Find where the given text appears and provide that cell's center as (x, y) coordinate. 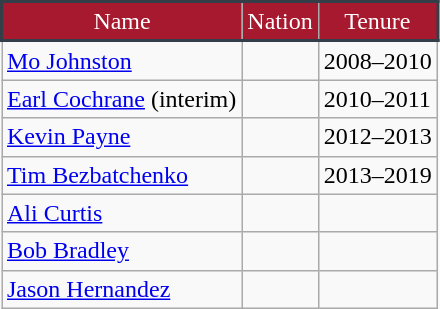
Tim Bezbatchenko (122, 175)
Earl Cochrane (interim) (122, 99)
2012–2013 (378, 137)
2008–2010 (378, 60)
Name (122, 22)
Ali Curtis (122, 213)
2013–2019 (378, 175)
2010–2011 (378, 99)
Jason Hernandez (122, 289)
Mo Johnston (122, 60)
Kevin Payne (122, 137)
Nation (280, 22)
Bob Bradley (122, 251)
Tenure (378, 22)
